Extract the [x, y] coordinate from the center of the cell holding the provided text.  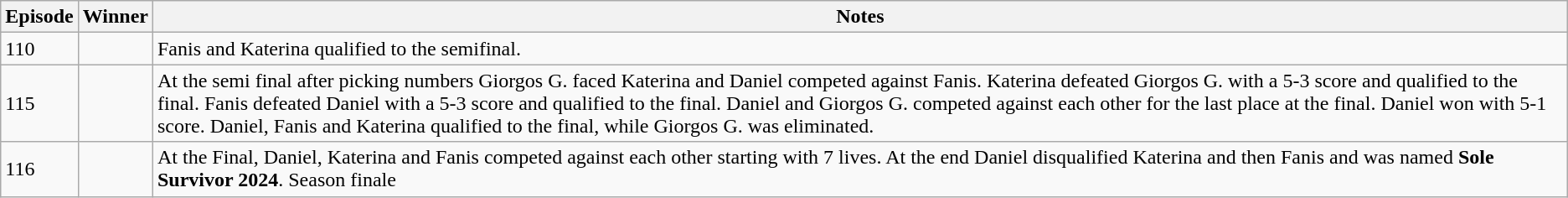
110 [39, 49]
116 [39, 169]
Winner [116, 17]
115 [39, 103]
Episode [39, 17]
Fanis and Katerina qualified to the semifinal. [859, 49]
Notes [859, 17]
